For the text-containing cell, return its midpoint in (x, y) coordinate format. 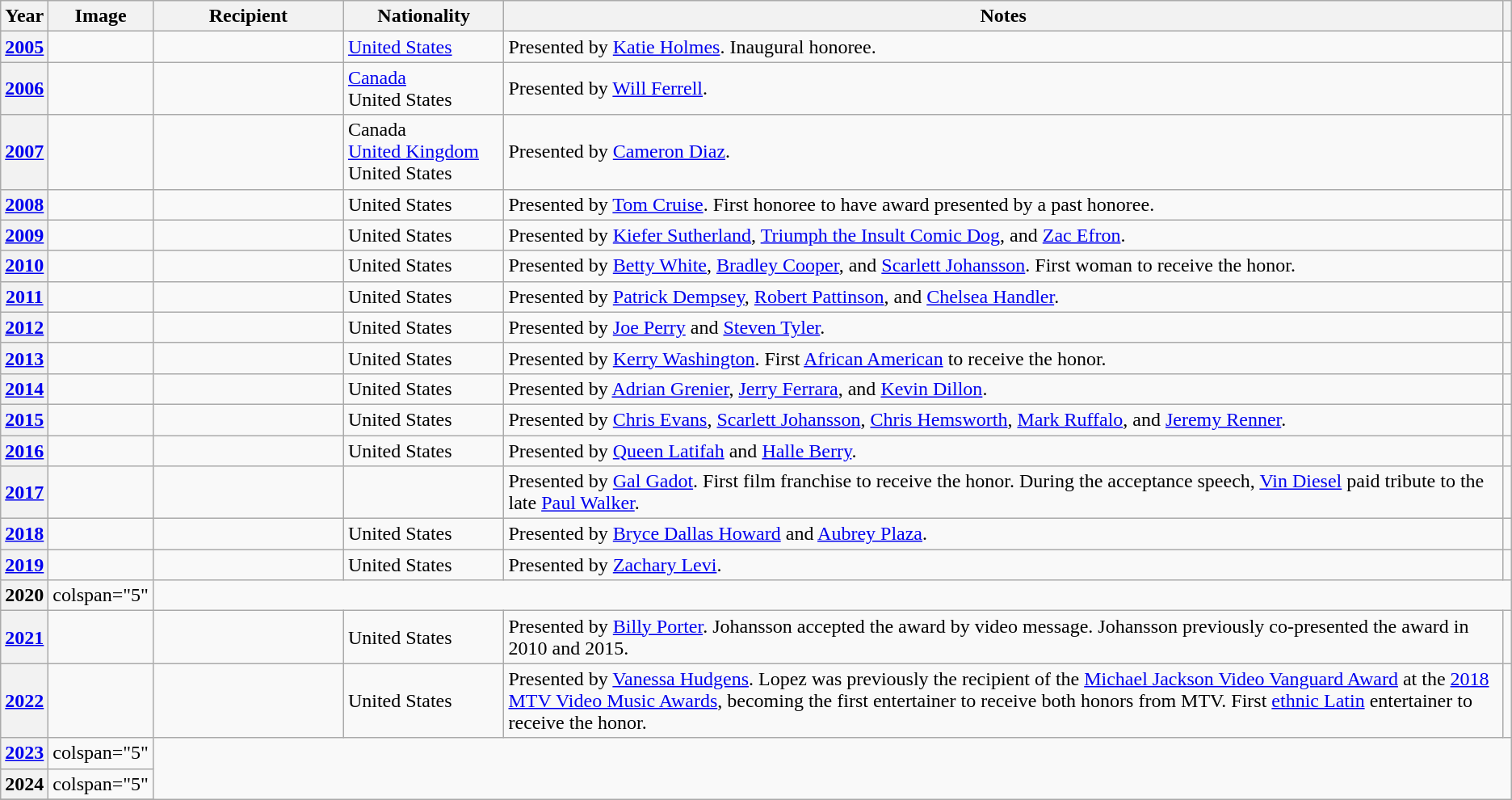
2005 (24, 47)
2006 (24, 89)
2019 (24, 565)
Presented by Adrian Grenier, Jerry Ferrara, and Kevin Dillon. (1003, 389)
2011 (24, 297)
2021 (24, 637)
Presented by Queen Latifah and Halle Berry. (1003, 450)
Presented by Gal Gadot. First film franchise to receive the honor. During the acceptance speech, Vin Diesel paid tribute to the late Paul Walker. (1003, 493)
Notes (1003, 16)
Presented by Zachary Levi. (1003, 565)
2012 (24, 327)
2007 (24, 152)
2013 (24, 358)
Presented by Betty White, Bradley Cooper, and Scarlett Johansson. First woman to receive the honor. (1003, 266)
CanadaUnited States (423, 89)
CanadaUnited KingdomUnited States (423, 152)
Presented by Cameron Diaz. (1003, 152)
2016 (24, 450)
2023 (24, 753)
Recipient (248, 16)
Presented by Chris Evans, Scarlett Johansson, Chris Hemsworth, Mark Ruffalo, and Jeremy Renner. (1003, 419)
Presented by Bryce Dallas Howard and Aubrey Plaza. (1003, 534)
2017 (24, 493)
Presented by Joe Perry and Steven Tyler. (1003, 327)
Presented by Tom Cruise. First honoree to have award presented by a past honoree. (1003, 204)
Presented by Will Ferrell. (1003, 89)
Presented by Billy Porter. Johansson accepted the award by video message. Johansson previously co-presented the award in 2010 and 2015. (1003, 637)
2024 (24, 784)
2015 (24, 419)
2020 (24, 596)
2010 (24, 266)
2018 (24, 534)
Presented by Katie Holmes. Inaugural honoree. (1003, 47)
2009 (24, 235)
Nationality (423, 16)
Year (24, 16)
2022 (24, 701)
Presented by Patrick Dempsey, Robert Pattinson, and Chelsea Handler. (1003, 297)
2008 (24, 204)
2014 (24, 389)
Presented by Kiefer Sutherland, Triumph the Insult Comic Dog, and Zac Efron. (1003, 235)
Presented by Kerry Washington. First African American to receive the honor. (1003, 358)
Image (101, 16)
